For the text-containing cell, return its midpoint in [x, y] coordinate format. 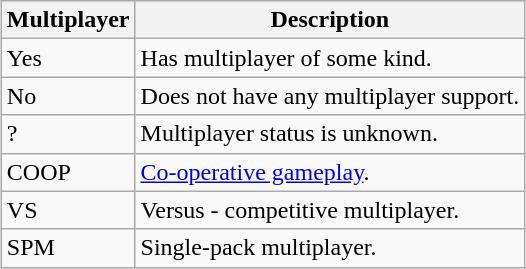
Description [330, 20]
VS [68, 210]
Has multiplayer of some kind. [330, 58]
SPM [68, 248]
Yes [68, 58]
No [68, 96]
COOP [68, 172]
Co-operative gameplay. [330, 172]
Multiplayer [68, 20]
? [68, 134]
Versus - competitive multiplayer. [330, 210]
Multiplayer status is unknown. [330, 134]
Single-pack multiplayer. [330, 248]
Does not have any multiplayer support. [330, 96]
